Detect which cell encompasses the target text, then output its [X, Y] center coordinate. 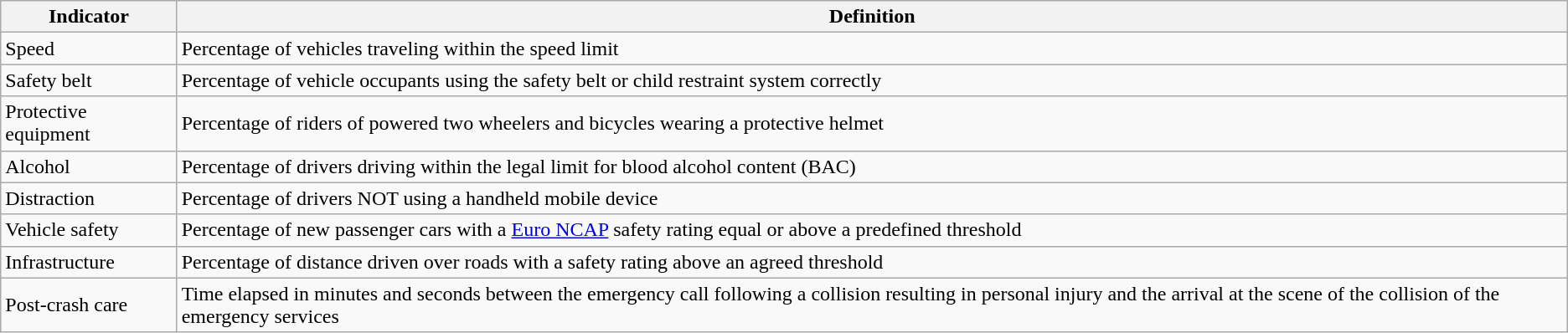
Alcohol [89, 166]
Percentage of distance driven over roads with a safety rating above an agreed threshold [872, 262]
Vehicle safety [89, 230]
Speed [89, 49]
Percentage of vehicles traveling within the speed limit [872, 49]
Definition [872, 17]
Safety belt [89, 80]
Percentage of riders of powered two wheelers and bicycles wearing a protective helmet [872, 124]
Infrastructure [89, 262]
Percentage of new passenger cars with a Euro NCAP safety rating equal or above a predefined threshold [872, 230]
Post-crash care [89, 305]
Percentage of drivers driving within the legal limit for blood alcohol content (BAC) [872, 166]
Indicator [89, 17]
Distraction [89, 198]
Protective equipment [89, 124]
Percentage of vehicle occupants using the safety belt or child restraint system correctly [872, 80]
Percentage of drivers NOT using a handheld mobile device [872, 198]
